From the cell containing the given text, extract its center point as [X, Y] coordinate. 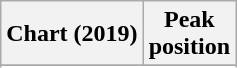
Chart (2019) [72, 34]
Peakposition [189, 34]
